Search for the cell housing the specified text and yield its (x, y) center coordinate. 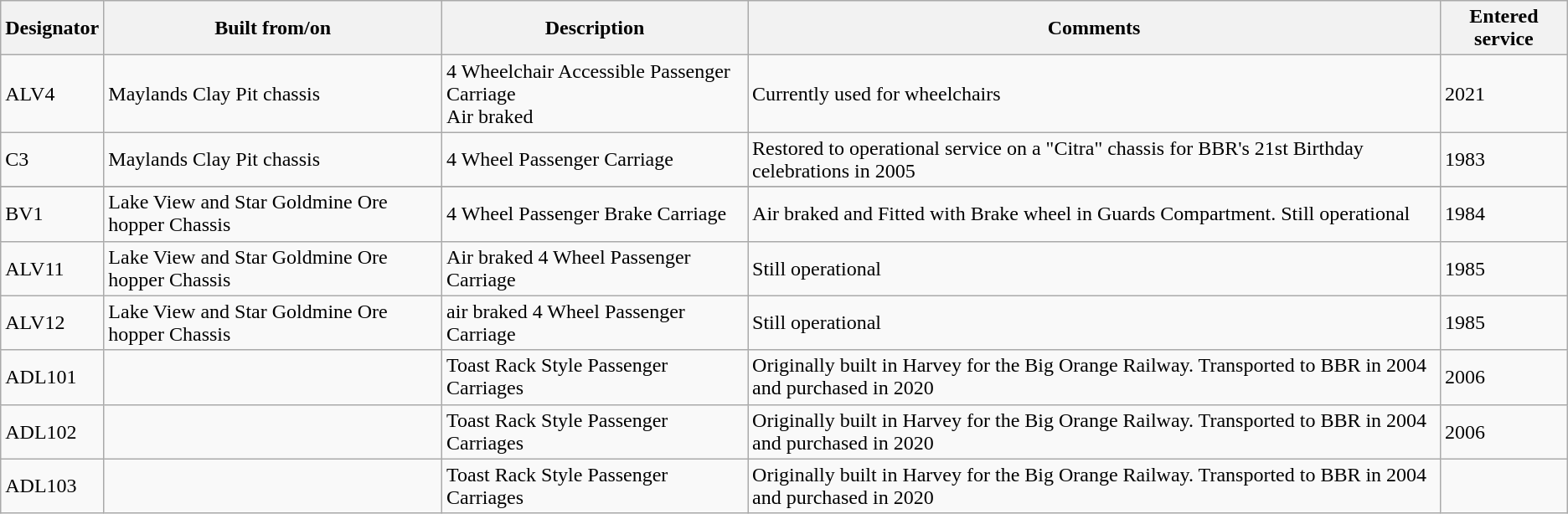
Currently used for wheelchairs (1094, 94)
Restored to operational service on a "Citra" chassis for BBR's 21st Birthday celebrations in 2005 (1094, 159)
Built from/on (273, 28)
Entered service (1504, 28)
1983 (1504, 159)
ALV11 (52, 268)
BV1 (52, 214)
Air braked and Fitted with Brake wheel in Guards Compartment. Still operational (1094, 214)
1984 (1504, 214)
4 Wheelchair Accessible Passenger CarriageAir braked (595, 94)
Designator (52, 28)
ALV12 (52, 323)
ADL103 (52, 486)
Air braked 4 Wheel Passenger Carriage (595, 268)
Description (595, 28)
4 Wheel Passenger Brake Carriage (595, 214)
C3 (52, 159)
ADL101 (52, 377)
4 Wheel Passenger Carriage (595, 159)
Comments (1094, 28)
ADL102 (52, 432)
ALV4 (52, 94)
air braked 4 Wheel Passenger Carriage (595, 323)
2021 (1504, 94)
